For the text-containing cell, return its midpoint in (x, y) coordinate format. 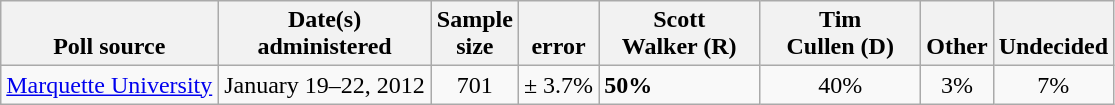
3% (957, 85)
701 (474, 85)
40% (840, 85)
Poll source (110, 34)
Samplesize (474, 34)
January 19–22, 2012 (325, 85)
ScottWalker (R) (680, 34)
TimCullen (D) (840, 34)
7% (1053, 85)
± 3.7% (558, 85)
50% (680, 85)
Undecided (1053, 34)
Date(s)administered (325, 34)
error (558, 34)
Other (957, 34)
Marquette University (110, 85)
